Determine the (x, y) coordinate at the center of the cell enclosing the given text.  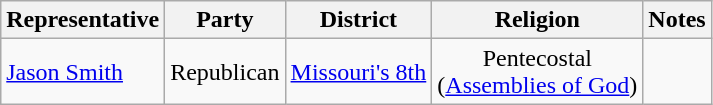
Representative (83, 20)
Party (225, 20)
Religion (538, 20)
Pentecostal(Assemblies of God) (538, 72)
District (358, 20)
Republican (225, 72)
Jason Smith (83, 72)
Missouri's 8th (358, 72)
Notes (677, 20)
